Output the [x, y] coordinate of the center of the cell containing the given text.  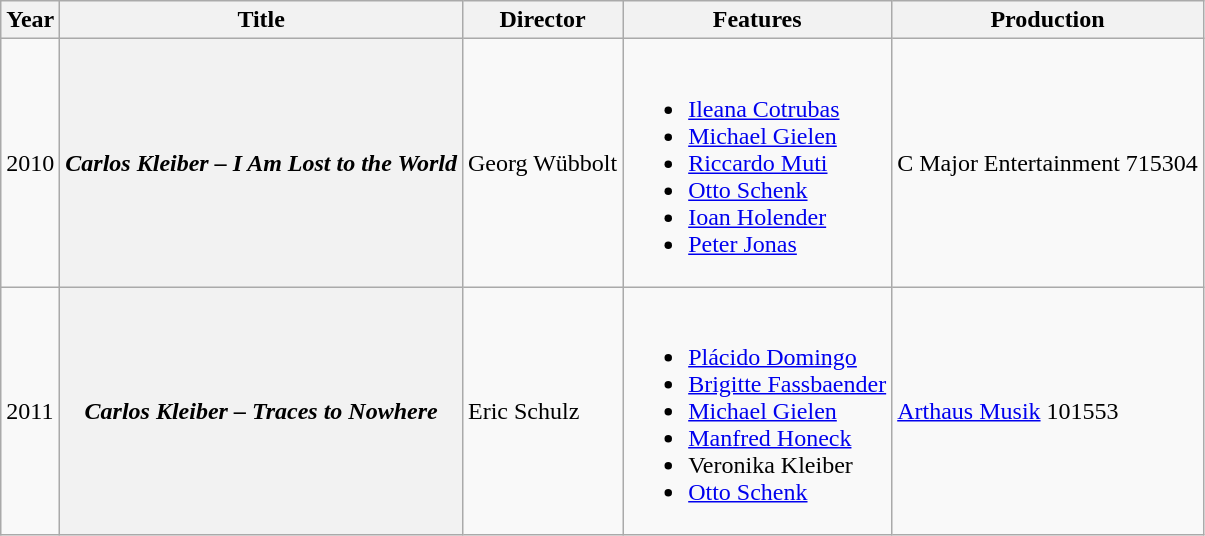
Production [1048, 20]
Director [542, 20]
Eric Schulz [542, 411]
Georg Wübbolt [542, 163]
Carlos Kleiber – Traces to Nowhere [262, 411]
2011 [30, 411]
Features [758, 20]
Title [262, 20]
Ileana CotrubasMichael GielenRiccardo MutiOtto SchenkIoan HolenderPeter Jonas [758, 163]
Year [30, 20]
Plácido DomingoBrigitte FassbaenderMichael GielenManfred HoneckVeronika KleiberOtto Schenk [758, 411]
Arthaus Musik 101553 [1048, 411]
C Major Entertainment 715304 [1048, 163]
Carlos Kleiber – I Am Lost to the World [262, 163]
2010 [30, 163]
